Identify which cell holds the provided text, then report its [x, y] central coordinate. 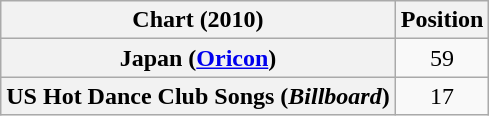
Japan (Oricon) [198, 58]
59 [442, 58]
Chart (2010) [198, 20]
17 [442, 96]
Position [442, 20]
US Hot Dance Club Songs (Billboard) [198, 96]
